Find where the given text appears and provide that cell's center as (x, y) coordinate. 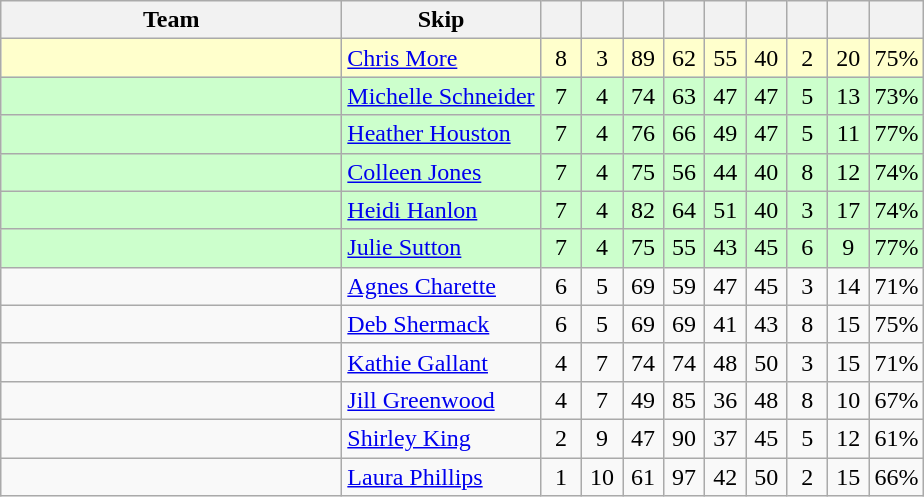
11 (848, 134)
73% (896, 96)
85 (684, 400)
Heidi Hanlon (442, 210)
Shirley King (442, 438)
37 (726, 438)
Agnes Charette (442, 286)
61% (896, 438)
89 (642, 58)
Heather Houston (442, 134)
36 (726, 400)
90 (684, 438)
1 (560, 477)
66 (684, 134)
44 (726, 172)
Laura Phillips (442, 477)
42 (726, 477)
Kathie Gallant (442, 362)
14 (848, 286)
56 (684, 172)
64 (684, 210)
82 (642, 210)
66% (896, 477)
Chris More (442, 58)
Julie Sutton (442, 248)
13 (848, 96)
20 (848, 58)
97 (684, 477)
62 (684, 58)
Michelle Schneider (442, 96)
Team (172, 20)
76 (642, 134)
61 (642, 477)
Jill Greenwood (442, 400)
41 (726, 324)
Skip (442, 20)
59 (684, 286)
Colleen Jones (442, 172)
17 (848, 210)
63 (684, 96)
51 (726, 210)
67% (896, 400)
Deb Shermack (442, 324)
